For the text-containing cell, return its midpoint in (x, y) coordinate format. 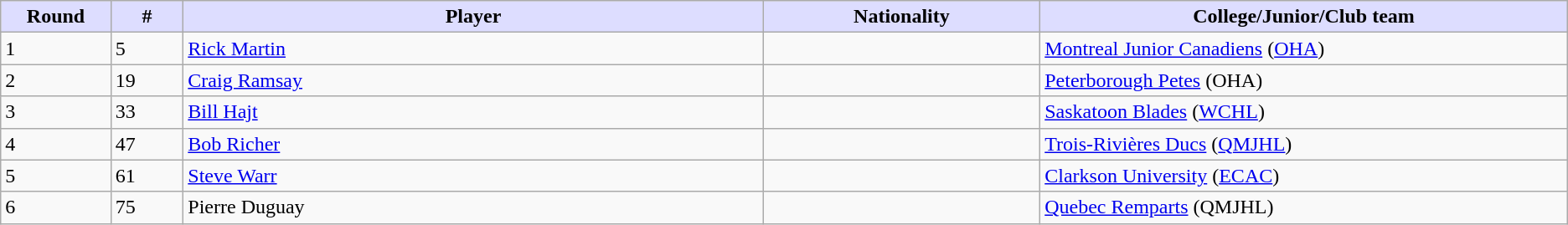
Craig Ramsay (473, 80)
6 (56, 207)
# (147, 17)
Player (473, 17)
Bob Richer (473, 144)
75 (147, 207)
Rick Martin (473, 49)
Clarkson University (ECAC) (1304, 176)
4 (56, 144)
Bill Hajt (473, 112)
Round (56, 17)
19 (147, 80)
2 (56, 80)
Quebec Remparts (QMJHL) (1304, 207)
Nationality (901, 17)
Montreal Junior Canadiens (OHA) (1304, 49)
College/Junior/Club team (1304, 17)
1 (56, 49)
33 (147, 112)
Trois-Rivières Ducs (QMJHL) (1304, 144)
47 (147, 144)
Pierre Duguay (473, 207)
61 (147, 176)
Saskatoon Blades (WCHL) (1304, 112)
Peterborough Petes (OHA) (1304, 80)
3 (56, 112)
Steve Warr (473, 176)
